Search for the cell housing the specified text and yield its [x, y] center coordinate. 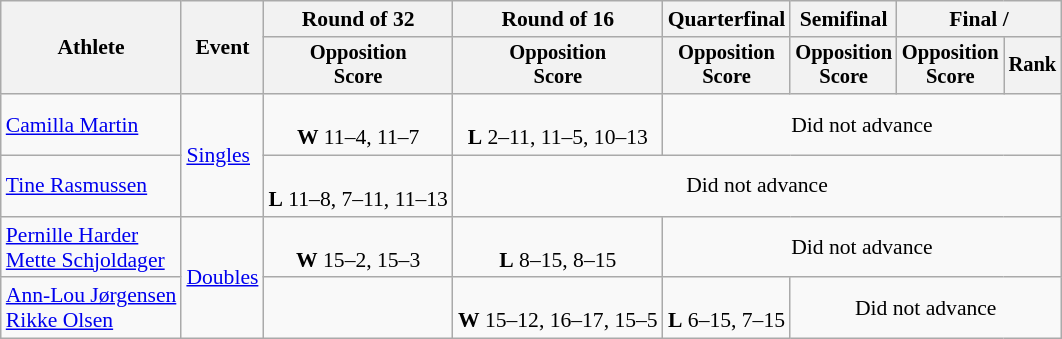
Event [222, 48]
Pernille HarderMette Schjoldager [92, 248]
L 2–11, 11–5, 10–13 [558, 124]
Semifinal [844, 19]
Tine Rasmussen [92, 186]
W 15–2, 15–3 [358, 248]
L 6–15, 7–15 [727, 308]
W 15–12, 16–17, 15–5 [558, 308]
L 11–8, 7–11, 11–13 [358, 186]
Quarterfinal [727, 19]
Rank [1033, 66]
Final / [979, 19]
Athlete [92, 48]
Round of 32 [358, 19]
Doubles [222, 278]
Round of 16 [558, 19]
L 8–15, 8–15 [558, 248]
W 11–4, 11–7 [358, 124]
Ann-Lou JørgensenRikke Olsen [92, 308]
Singles [222, 155]
Camilla Martin [92, 124]
